Identify which cell holds the provided text, then report its (X, Y) central coordinate. 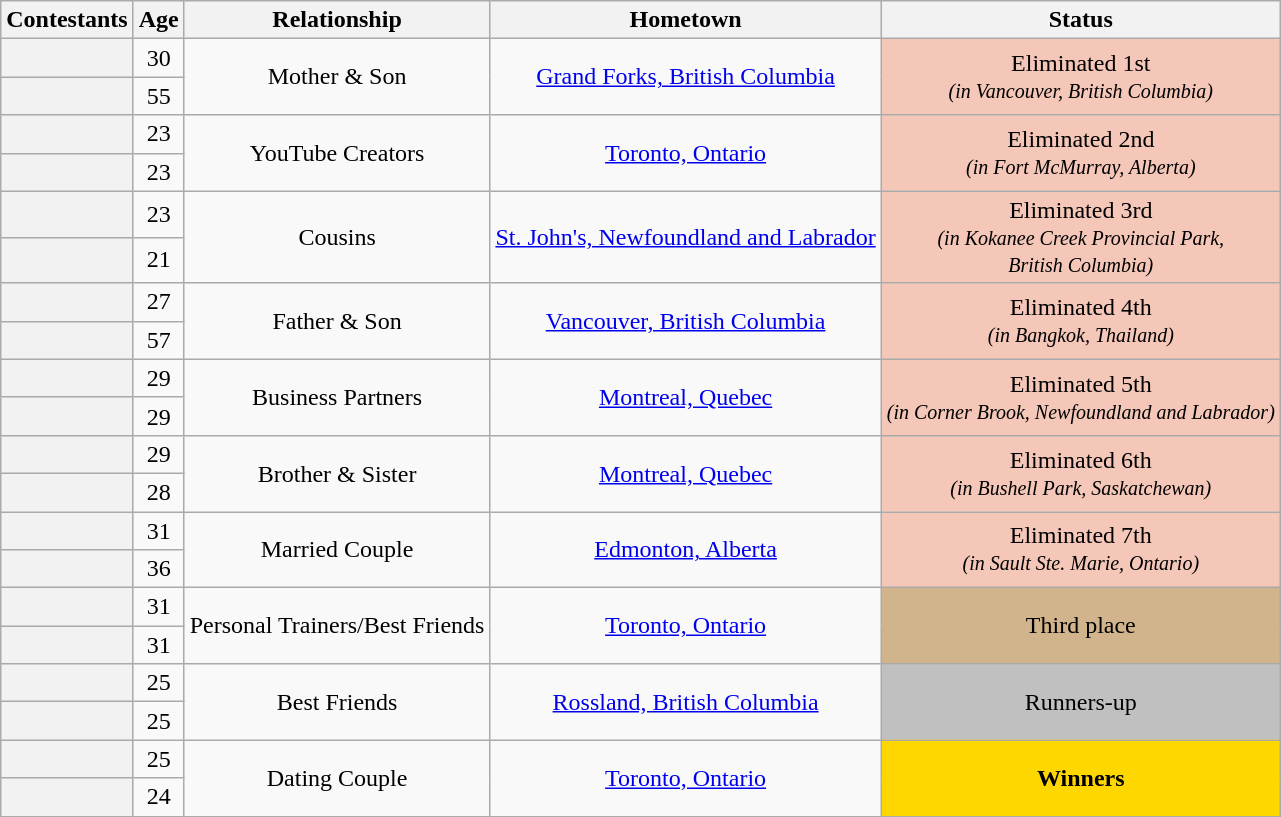
Eliminated 4th(in Bangkok, Thailand) (1080, 321)
YouTube Creators (337, 153)
Mother & Son (337, 77)
Eliminated 5th(in Corner Brook, Newfoundland and Labrador) (1080, 397)
Eliminated 3rd(in Kokanee Creek Provincial Park,British Columbia) (1080, 237)
Winners (1080, 778)
36 (158, 569)
57 (158, 340)
28 (158, 492)
Eliminated 2nd(in Fort McMurray, Alberta) (1080, 153)
Vancouver, British Columbia (686, 321)
Grand Forks, British Columbia (686, 77)
Married Couple (337, 550)
St. John's, Newfoundland and Labrador (686, 237)
Third place (1080, 626)
Age (158, 20)
Edmonton, Alberta (686, 550)
Personal Trainers/Best Friends (337, 626)
Hometown (686, 20)
27 (158, 302)
Father & Son (337, 321)
21 (158, 260)
Dating Couple (337, 778)
Eliminated 1st(in Vancouver, British Columbia) (1080, 77)
Relationship (337, 20)
Contestants (67, 20)
Brother & Sister (337, 473)
Eliminated 6th(in Bushell Park, Saskatchewan) (1080, 473)
Rossland, British Columbia (686, 702)
55 (158, 96)
24 (158, 797)
Business Partners (337, 397)
Eliminated 7th(in Sault Ste. Marie, Ontario) (1080, 550)
Status (1080, 20)
30 (158, 58)
Cousins (337, 237)
Best Friends (337, 702)
Runners-up (1080, 702)
